Determine the [x, y] coordinate at the center of the cell enclosing the given text.  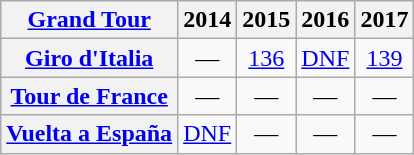
Giro d'Italia [90, 58]
Grand Tour [90, 20]
139 [384, 58]
2015 [266, 20]
2014 [208, 20]
Vuelta a España [90, 134]
Tour de France [90, 96]
136 [266, 58]
2016 [326, 20]
2017 [384, 20]
